Find where the given text appears and provide that cell's center as [X, Y] coordinate. 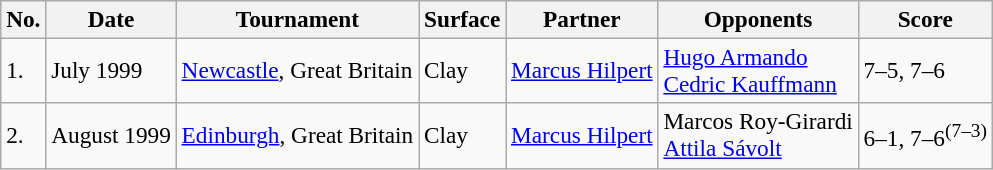
6–1, 7–6(7–3) [925, 136]
Newcastle, Great Britain [297, 70]
Hugo Armando Cedric Kauffmann [758, 70]
Partner [582, 19]
No. [24, 19]
7–5, 7–6 [925, 70]
Score [925, 19]
Date [111, 19]
Tournament [297, 19]
August 1999 [111, 136]
Surface [462, 19]
Edinburgh, Great Britain [297, 136]
Marcos Roy-Girardi Attila Sávolt [758, 136]
1. [24, 70]
Opponents [758, 19]
July 1999 [111, 70]
2. [24, 136]
